Find where the given text appears and provide that cell's center as [x, y] coordinate. 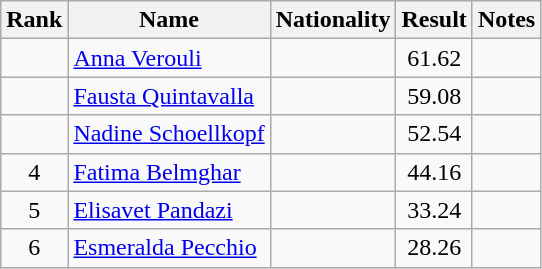
4 [34, 172]
52.54 [434, 134]
Name [169, 20]
61.62 [434, 58]
Notes [506, 20]
Fausta Quintavalla [169, 96]
Anna Verouli [169, 58]
Rank [34, 20]
5 [34, 210]
44.16 [434, 172]
Nadine Schoellkopf [169, 134]
Nationality [333, 20]
Elisavet Pandazi [169, 210]
28.26 [434, 248]
6 [34, 248]
33.24 [434, 210]
59.08 [434, 96]
Esmeralda Pecchio [169, 248]
Result [434, 20]
Fatima Belmghar [169, 172]
